Detect which cell encompasses the target text, then output its [X, Y] center coordinate. 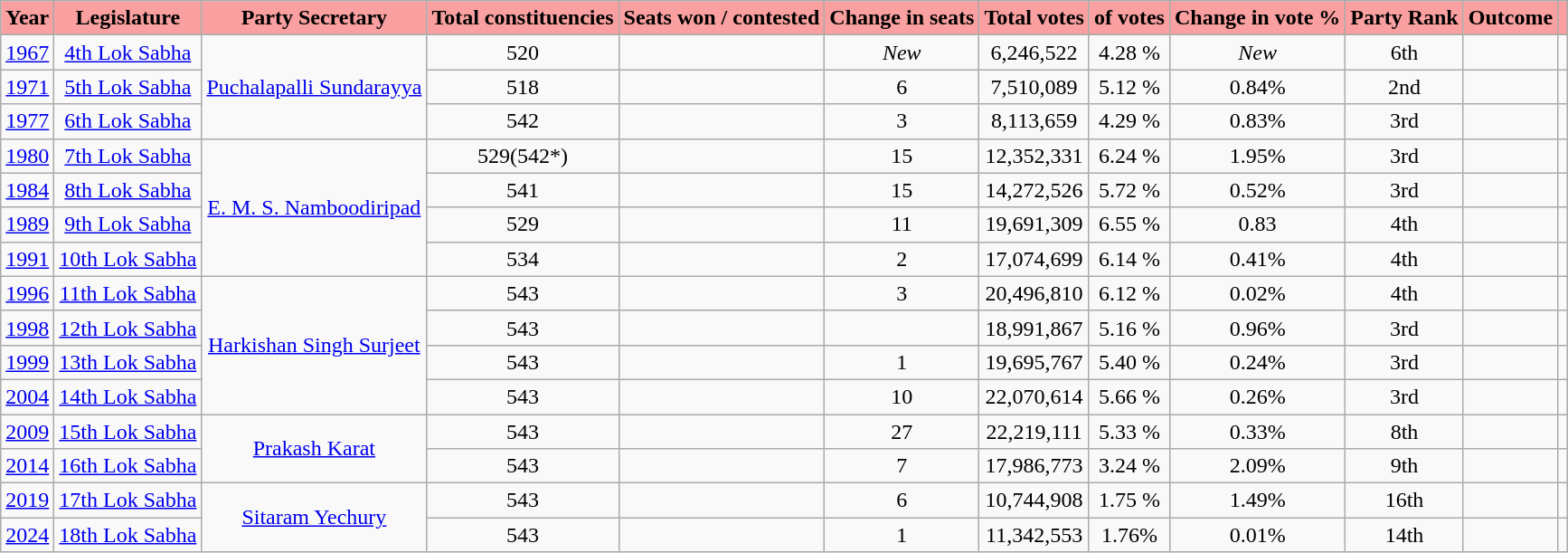
Puchalapalli Sundarayya [315, 87]
0.01% [1257, 535]
529(542*) [523, 156]
Sitaram Yechury [315, 518]
2nd [1404, 87]
9th Lok Sabha [128, 224]
10,744,908 [1034, 501]
5.16 % [1129, 328]
1999 [27, 362]
1.76% [1129, 535]
12,352,331 [1034, 156]
1989 [27, 224]
of votes [1129, 18]
1991 [27, 259]
6.12 % [1129, 293]
16th [1404, 501]
4.29 % [1129, 121]
7 [902, 466]
2014 [27, 466]
Prakash Karat [315, 449]
10th Lok Sabha [128, 259]
1996 [27, 293]
11,342,553 [1034, 535]
0.52% [1257, 190]
Year [27, 18]
Total votes [1034, 18]
10 [902, 396]
529 [523, 224]
6.24 % [1129, 156]
Party Rank [1404, 18]
Total constituencies [523, 18]
17,986,773 [1034, 466]
19,691,309 [1034, 224]
19,695,767 [1034, 362]
27 [902, 432]
1980 [27, 156]
1.49% [1257, 501]
0.96% [1257, 328]
14th [1404, 535]
2009 [27, 432]
5.12 % [1129, 87]
9th [1404, 466]
1.75 % [1129, 501]
11th Lok Sabha [128, 293]
Legislature [128, 18]
11 [902, 224]
Harkishan Singh Surjeet [315, 345]
Seats won / contested [722, 18]
2024 [27, 535]
5.66 % [1129, 396]
2019 [27, 501]
5.33 % [1129, 432]
0.33% [1257, 432]
541 [523, 190]
6,246,522 [1034, 52]
6.14 % [1129, 259]
16th Lok Sabha [128, 466]
2004 [27, 396]
1998 [27, 328]
8th [1404, 432]
Change in seats [902, 18]
20,496,810 [1034, 293]
0.84% [1257, 87]
0.24% [1257, 362]
6th Lok Sabha [128, 121]
7th Lok Sabha [128, 156]
15th Lok Sabha [128, 432]
18,991,867 [1034, 328]
1977 [27, 121]
Party Secretary [315, 18]
22,219,111 [1034, 432]
2.09% [1257, 466]
14,272,526 [1034, 190]
Change in vote % [1257, 18]
3.24 % [1129, 466]
2 [902, 259]
520 [523, 52]
542 [523, 121]
14th Lok Sabha [128, 396]
18th Lok Sabha [128, 535]
8th Lok Sabha [128, 190]
0.41% [1257, 259]
6.55 % [1129, 224]
534 [523, 259]
0.26% [1257, 396]
7,510,089 [1034, 87]
1971 [27, 87]
6th [1404, 52]
5.72 % [1129, 190]
Outcome [1510, 18]
5th Lok Sabha [128, 87]
22,070,614 [1034, 396]
1967 [27, 52]
17,074,699 [1034, 259]
E. M. S. Namboodiripad [315, 207]
518 [523, 87]
0.83% [1257, 121]
0.02% [1257, 293]
1.95% [1257, 156]
4th Lok Sabha [128, 52]
0.83 [1257, 224]
13th Lok Sabha [128, 362]
8,113,659 [1034, 121]
12th Lok Sabha [128, 328]
5.40 % [1129, 362]
4.28 % [1129, 52]
1984 [27, 190]
17th Lok Sabha [128, 501]
